Search for the cell housing the specified text and yield its [x, y] center coordinate. 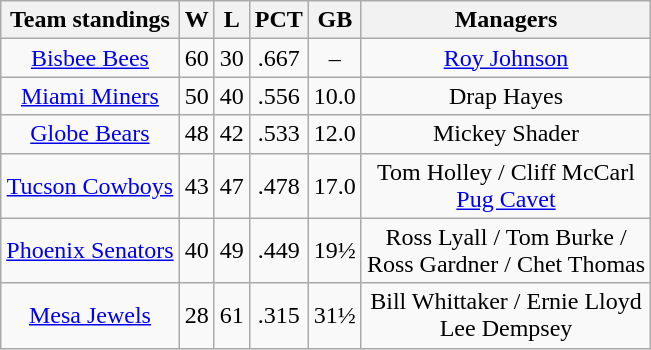
47 [232, 186]
Team standings [90, 20]
Globe Bears [90, 134]
.449 [278, 250]
10.0 [334, 96]
.556 [278, 96]
Tom Holley / Cliff McCarl Pug Cavet [506, 186]
Miami Miners [90, 96]
.533 [278, 134]
Mickey Shader [506, 134]
.315 [278, 316]
61 [232, 316]
48 [196, 134]
Ross Lyall / Tom Burke /Ross Gardner / Chet Thomas [506, 250]
Bisbee Bees [90, 58]
.478 [278, 186]
31½ [334, 316]
Tucson Cowboys [90, 186]
Phoenix Senators [90, 250]
49 [232, 250]
Drap Hayes [506, 96]
Bill Whittaker / Ernie Lloyd Lee Dempsey [506, 316]
GB [334, 20]
.667 [278, 58]
50 [196, 96]
28 [196, 316]
PCT [278, 20]
60 [196, 58]
43 [196, 186]
– [334, 58]
W [196, 20]
Mesa Jewels [90, 316]
Managers [506, 20]
30 [232, 58]
42 [232, 134]
19½ [334, 250]
Roy Johnson [506, 58]
17.0 [334, 186]
L [232, 20]
12.0 [334, 134]
